Locate the cell with the specified text and output its [x, y] center coordinate. 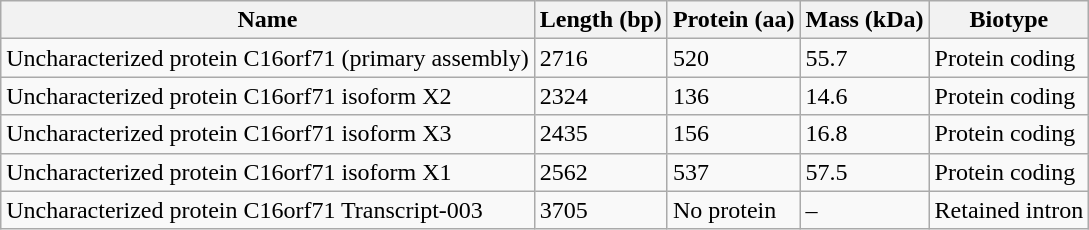
Uncharacterized protein C16orf71 Transcript-003 [268, 210]
2324 [600, 96]
Retained intron [1009, 210]
14.6 [864, 96]
No protein [734, 210]
55.7 [864, 58]
Uncharacterized protein C16orf71 isoform X1 [268, 172]
3705 [600, 210]
– [864, 210]
520 [734, 58]
2716 [600, 58]
537 [734, 172]
Uncharacterized protein C16orf71 isoform X3 [268, 134]
57.5 [864, 172]
2562 [600, 172]
Uncharacterized protein C16orf71 (primary assembly) [268, 58]
Mass (kDa) [864, 20]
156 [734, 134]
16.8 [864, 134]
Protein (aa) [734, 20]
Length (bp) [600, 20]
Name [268, 20]
Uncharacterized protein C16orf71 isoform X2 [268, 96]
136 [734, 96]
Biotype [1009, 20]
2435 [600, 134]
